Locate the cell with the specified text and output its [X, Y] center coordinate. 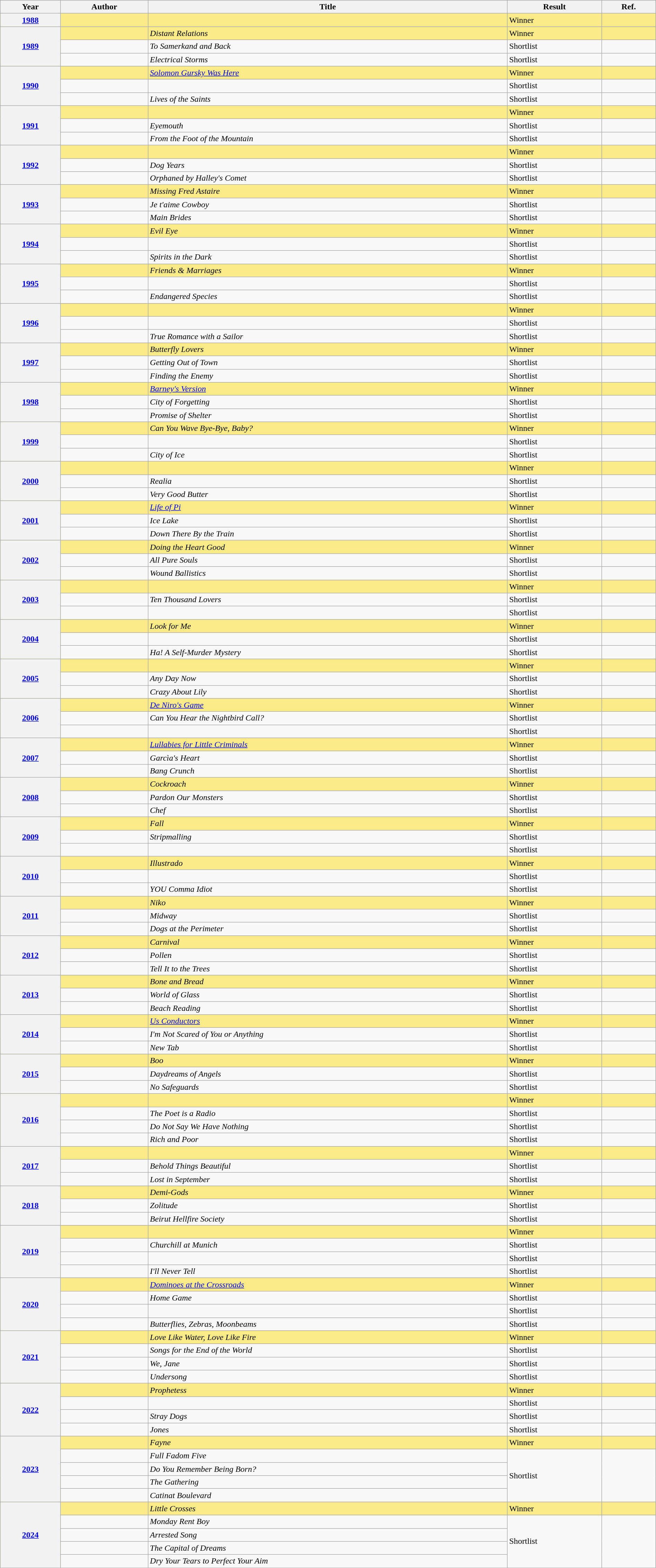
Full Fadom Five [328, 1456]
No Safeguards [328, 1087]
Evil Eye [328, 231]
From the Foot of the Mountain [328, 138]
Any Day Now [328, 679]
The Capital of Dreams [328, 1548]
Down There By the Train [328, 534]
1992 [30, 165]
2017 [30, 1166]
Spirits in the Dark [328, 257]
2002 [30, 560]
1994 [30, 244]
Do Not Say We Have Nothing [328, 1126]
Title [328, 7]
Missing Fred Astaire [328, 191]
YOU Comma Idiot [328, 889]
Friends & Marriages [328, 270]
1993 [30, 205]
Niko [328, 903]
Je t'aime Cowboy [328, 205]
Prophetess [328, 1390]
Author [104, 7]
Bone and Bread [328, 981]
2019 [30, 1252]
Tell It to the Trees [328, 968]
2010 [30, 876]
The Gathering [328, 1482]
Carnival [328, 942]
Lullabies for Little Criminals [328, 744]
Doing the Heart Good [328, 547]
Crazy About Lily [328, 692]
Can You Wave Bye-Bye, Baby? [328, 428]
Daydreams of Angels [328, 1074]
Life of Pi [328, 507]
Endangered Species [328, 297]
Garcìa's Heart [328, 758]
Very Good Butter [328, 494]
To Samerkand and Back [328, 46]
City of Forgetting [328, 402]
1995 [30, 283]
1990 [30, 86]
Dry Your Tears to Perfect Your Aim [328, 1561]
Little Crosses [328, 1508]
Barney's Version [328, 389]
Home Game [328, 1298]
Year [30, 7]
2023 [30, 1469]
2016 [30, 1120]
Stripmalling [328, 837]
2013 [30, 995]
Look for Me [328, 626]
Boo [328, 1061]
2018 [30, 1205]
Midway [328, 916]
Can You Hear the Nightbird Call? [328, 718]
City of Ice [328, 455]
Butterflies, Zebras, Moonbeams [328, 1324]
Catinat Boulevard [328, 1495]
Solomon Gursky Was Here [328, 73]
Finding the Enemy [328, 375]
1991 [30, 125]
2004 [30, 639]
2020 [30, 1304]
We, Jane [328, 1363]
1999 [30, 442]
2011 [30, 916]
The Poet is a Radio [328, 1113]
1996 [30, 323]
I'm Not Scared of You or Anything [328, 1034]
Eyemouth [328, 125]
2024 [30, 1535]
Behold Things Beautiful [328, 1166]
Bang Crunch [328, 771]
Chef [328, 810]
Ref. [629, 7]
2015 [30, 1074]
2014 [30, 1034]
Cockroach [328, 784]
Demi-Gods [328, 1192]
Dogs at the Perimeter [328, 929]
Undersong [328, 1377]
Electrical Storms [328, 60]
New Tab [328, 1048]
All Pure Souls [328, 560]
Ha! A Self-Murder Mystery [328, 652]
Getting Out of Town [328, 362]
Fayne [328, 1443]
1998 [30, 402]
Realia [328, 481]
1989 [30, 46]
Jones [328, 1430]
2022 [30, 1410]
Pardon Our Monsters [328, 797]
2005 [30, 679]
Ice Lake [328, 520]
Arrested Song [328, 1535]
Fall [328, 824]
2001 [30, 520]
Illustrado [328, 863]
2007 [30, 758]
I'll Never Tell [328, 1271]
Butterfly Lovers [328, 349]
Songs for the End of the World [328, 1350]
1988 [30, 20]
Dog Years [328, 165]
Rich and Poor [328, 1140]
Ten Thousand Lovers [328, 600]
Lives of the Saints [328, 99]
Main Brides [328, 218]
2021 [30, 1357]
Us Conductors [328, 1021]
Love Like Water, Love Like Fire [328, 1337]
Promise of Shelter [328, 415]
Beach Reading [328, 1008]
Do You Remember Being Born? [328, 1469]
World of Glass [328, 995]
1997 [30, 362]
De Niro's Game [328, 705]
Distant Relations [328, 33]
Pollen [328, 955]
Stray Dogs [328, 1416]
2003 [30, 600]
Zolitude [328, 1205]
Monday Rent Boy [328, 1522]
Result [554, 7]
2000 [30, 481]
Beirut Hellfire Society [328, 1218]
2009 [30, 837]
Dominoes at the Crossroads [328, 1285]
Lost in September [328, 1179]
Orphaned by Halley's Comet [328, 178]
Churchill at Munich [328, 1245]
2006 [30, 718]
Wound Ballistics [328, 573]
True Romance with a Sailor [328, 336]
2012 [30, 955]
2008 [30, 797]
